Output the [x, y] coordinate of the center of the cell containing the given text.  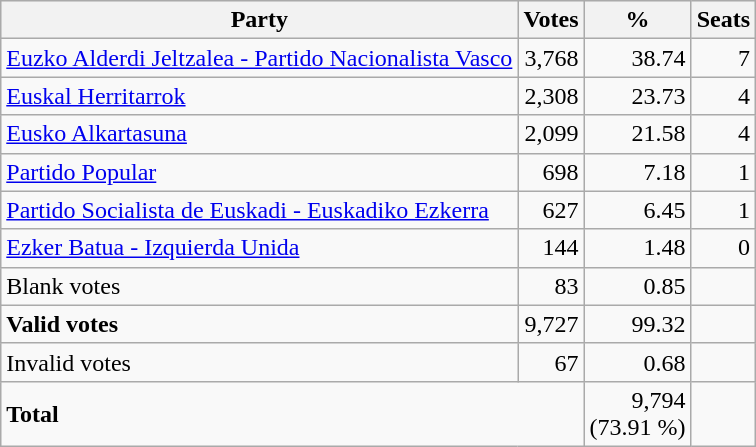
Ezker Batua - Izquierda Unida [260, 248]
698 [551, 172]
% [638, 20]
99.32 [638, 324]
2,099 [551, 134]
Seats [723, 20]
38.74 [638, 58]
Euskal Herritarrok [260, 96]
Party [260, 20]
Euzko Alderdi Jeltzalea - Partido Nacionalista Vasco [260, 58]
67 [551, 362]
Votes [551, 20]
7 [723, 58]
83 [551, 286]
Eusko Alkartasuna [260, 134]
Valid votes [260, 324]
144 [551, 248]
7.18 [638, 172]
Partido Socialista de Euskadi - Euskadiko Ezkerra [260, 210]
9,794(73.91 %) [638, 414]
1.48 [638, 248]
3,768 [551, 58]
Blank votes [260, 286]
21.58 [638, 134]
Invalid votes [260, 362]
9,727 [551, 324]
6.45 [638, 210]
23.73 [638, 96]
2,308 [551, 96]
0 [723, 248]
0.68 [638, 362]
Partido Popular [260, 172]
Total [292, 414]
0.85 [638, 286]
627 [551, 210]
